Extract the (X, Y) coordinate from the center of the cell holding the provided text.  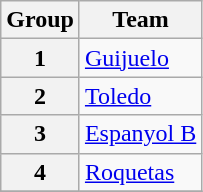
Team (140, 20)
Group (40, 20)
2 (40, 96)
Espanyol B (140, 134)
Roquetas (140, 172)
4 (40, 172)
3 (40, 134)
1 (40, 58)
Guijuelo (140, 58)
Toledo (140, 96)
